Pinpoint the cell where the given text exists, returning its [x, y] midpoint coordinate. 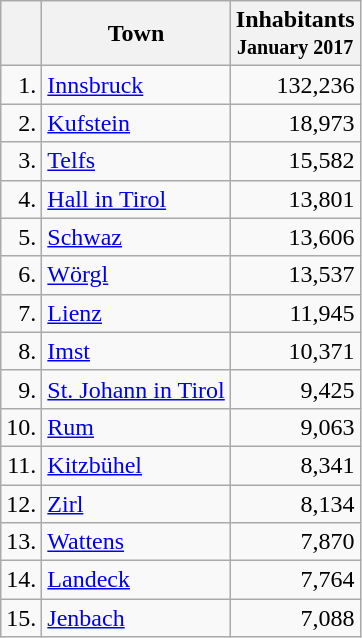
14. [22, 580]
8. [22, 351]
13,537 [295, 275]
9,063 [295, 427]
11,945 [295, 313]
7,870 [295, 542]
7,764 [295, 580]
Imst [136, 351]
Landeck [136, 580]
9. [22, 389]
Rum [136, 427]
9,425 [295, 389]
132,236 [295, 85]
InhabitantsJanuary 2017 [295, 34]
8,134 [295, 503]
Kitzbühel [136, 465]
5. [22, 237]
Lienz [136, 313]
Hall in Tirol [136, 199]
Zirl [136, 503]
1. [22, 85]
Jenbach [136, 618]
13,606 [295, 237]
10. [22, 427]
St. Johann in Tirol [136, 389]
7,088 [295, 618]
Kufstein [136, 123]
8,341 [295, 465]
13,801 [295, 199]
15. [22, 618]
3. [22, 161]
2. [22, 123]
Innsbruck [136, 85]
Schwaz [136, 237]
Wörgl [136, 275]
7. [22, 313]
Wattens [136, 542]
Telfs [136, 161]
18,973 [295, 123]
15,582 [295, 161]
Town [136, 34]
4. [22, 199]
11. [22, 465]
12. [22, 503]
13. [22, 542]
10,371 [295, 351]
6. [22, 275]
